Provide the (X, Y) coordinate of the cell's center where the given text is located.  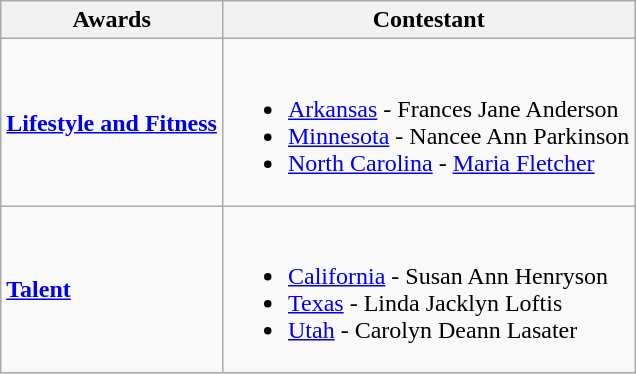
Contestant (428, 20)
Lifestyle and Fitness (112, 122)
Awards (112, 20)
Talent (112, 290)
Arkansas - Frances Jane Anderson Minnesota - Nancee Ann Parkinson North Carolina - Maria Fletcher (428, 122)
California - Susan Ann Henryson Texas - Linda Jacklyn Loftis Utah - Carolyn Deann Lasater (428, 290)
